Pinpoint the cell where the given text exists, returning its [X, Y] midpoint coordinate. 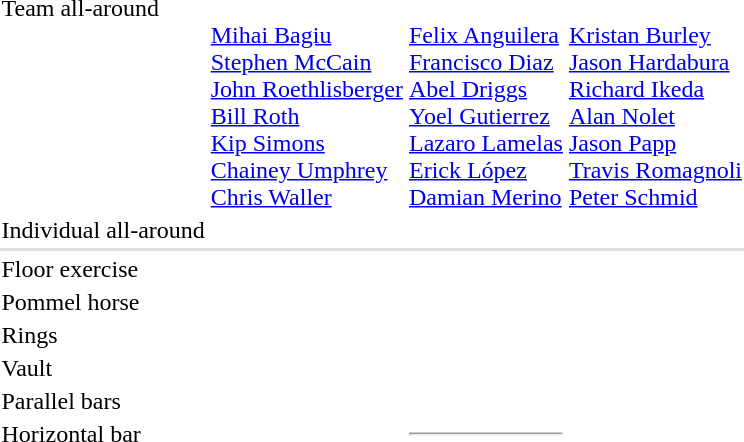
Vault [103, 368]
Parallel bars [103, 401]
Floor exercise [103, 269]
Pommel horse [103, 302]
Rings [103, 335]
Individual all-around [103, 230]
